Capture the cell that displays the provided text and extract its (X, Y) central coordinate. 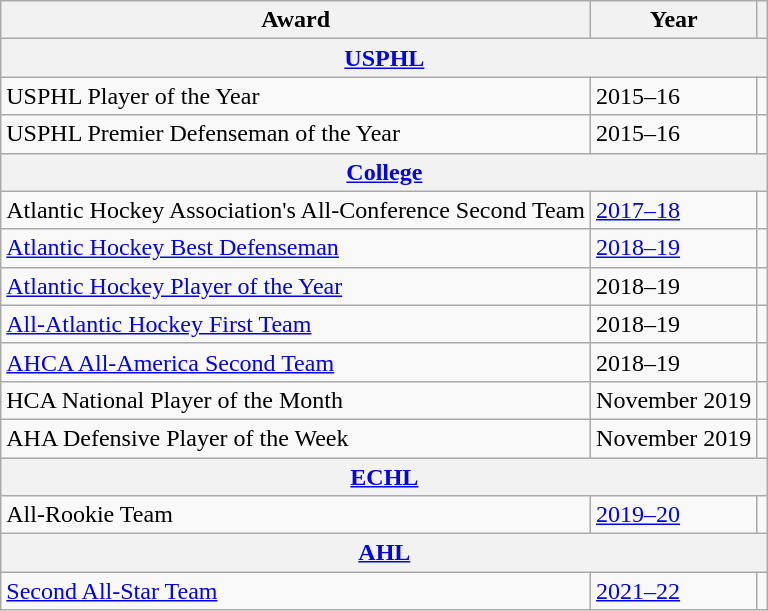
Atlantic Hockey Association's All-Conference Second Team (296, 210)
Second All-Star Team (296, 591)
AHCA All-America Second Team (296, 362)
All-Rookie Team (296, 515)
USPHL (384, 58)
AHA Defensive Player of the Week (296, 438)
Award (296, 20)
Atlantic Hockey Player of the Year (296, 286)
AHL (384, 553)
College (384, 172)
2021–22 (674, 591)
USPHL Player of the Year (296, 96)
USPHL Premier Defenseman of the Year (296, 134)
Atlantic Hockey Best Defenseman (296, 248)
Year (674, 20)
HCA National Player of the Month (296, 400)
All-Atlantic Hockey First Team (296, 324)
2017–18 (674, 210)
2019–20 (674, 515)
ECHL (384, 477)
